Locate the cell with the specified text and output its (X, Y) center coordinate. 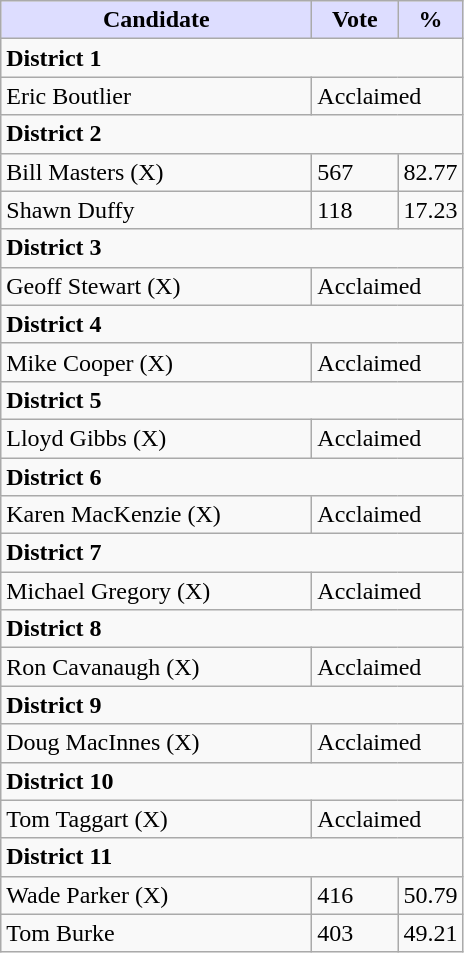
District 9 (232, 705)
Eric Boutlier (156, 96)
50.79 (430, 895)
District 6 (232, 477)
Tom Taggart (X) (156, 819)
Tom Burke (156, 933)
District 1 (232, 58)
District 10 (232, 781)
Candidate (156, 20)
Mike Cooper (X) (156, 362)
Geoff Stewart (X) (156, 286)
Karen MacKenzie (X) (156, 515)
District 3 (232, 248)
49.21 (430, 933)
567 (355, 172)
403 (355, 933)
118 (355, 210)
416 (355, 895)
Doug MacInnes (X) (156, 743)
District 11 (232, 857)
Michael Gregory (X) (156, 591)
Vote (355, 20)
82.77 (430, 172)
Wade Parker (X) (156, 895)
17.23 (430, 210)
Lloyd Gibbs (X) (156, 438)
Ron Cavanaugh (X) (156, 667)
District 7 (232, 553)
District 5 (232, 400)
% (430, 20)
Bill Masters (X) (156, 172)
Shawn Duffy (156, 210)
District 4 (232, 324)
District 2 (232, 134)
District 8 (232, 629)
